Return [x, y] of the center of cell containing provided text 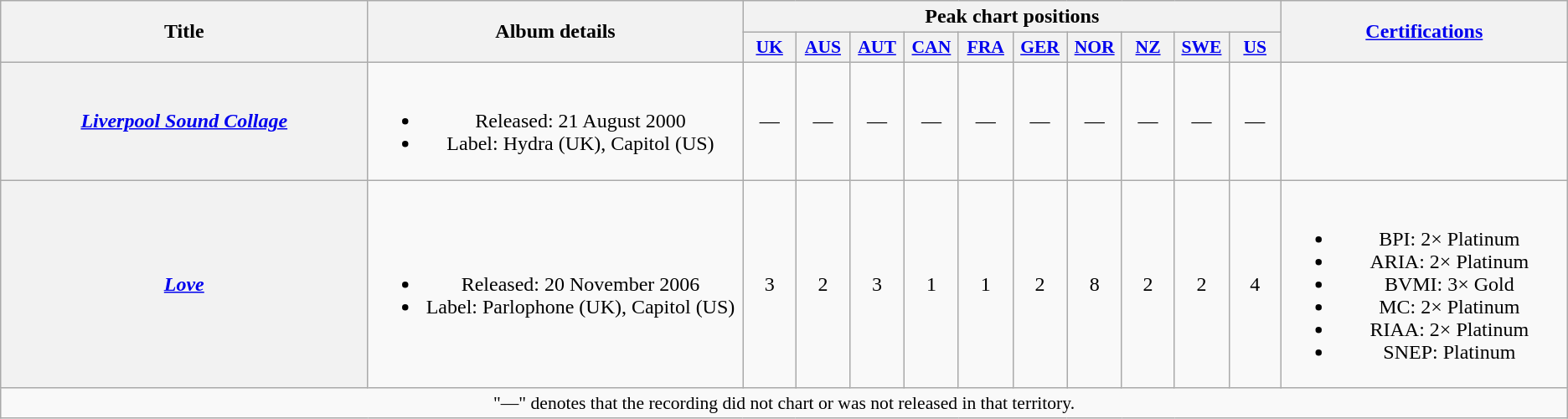
"—" denotes that the recording did not chart or was not released in that territory. [784, 403]
Released: 21 August 2000Label: Hydra (UK), Capitol (US) [555, 121]
Released: 20 November 2006Label: Parlophone (UK), Capitol (US) [555, 283]
BPI: 2× PlatinumARIA: 2× PlatinumBVMI: 3× GoldMC: 2× PlatinumRIAA: 2× PlatinumSNEP: Platinum [1424, 283]
AUT [878, 48]
Peak chart positions [1012, 17]
NOR [1094, 48]
FRA [985, 48]
Love [184, 283]
AUS [823, 48]
NZ [1148, 48]
Title [184, 32]
US [1255, 48]
CAN [931, 48]
Liverpool Sound Collage [184, 121]
8 [1094, 283]
Certifications [1424, 32]
UK [769, 48]
4 [1255, 283]
SWE [1201, 48]
GER [1040, 48]
Album details [555, 32]
